Locate the cell with the specified text and output its (x, y) center coordinate. 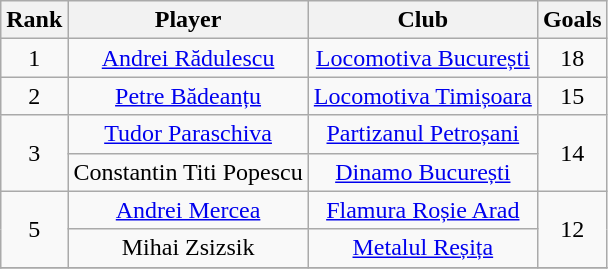
Club (422, 20)
Player (188, 20)
1 (34, 58)
Constantin Titi Popescu (188, 172)
Partizanul Petroșani (422, 134)
12 (572, 229)
Mihai Zsizsik (188, 248)
Andrei Mercea (188, 210)
Locomotiva București (422, 58)
Rank (34, 20)
5 (34, 229)
15 (572, 96)
Tudor Paraschiva (188, 134)
Andrei Rădulescu (188, 58)
Metalul Reșița (422, 248)
Petre Bădeanțu (188, 96)
2 (34, 96)
Dinamo București (422, 172)
18 (572, 58)
Flamura Roșie Arad (422, 210)
3 (34, 153)
Locomotiva Timișoara (422, 96)
14 (572, 153)
Goals (572, 20)
